Find where the given text appears and provide that cell's center as (x, y) coordinate. 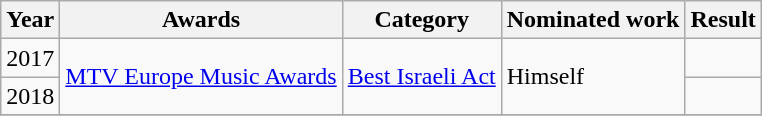
Year (30, 20)
2018 (30, 96)
MTV Europe Music Awards (201, 77)
Nominated work (593, 20)
Category (422, 20)
Himself (593, 77)
2017 (30, 58)
Best Israeli Act (422, 77)
Awards (201, 20)
Result (723, 20)
